Locate the cell with the specified text and output its (X, Y) center coordinate. 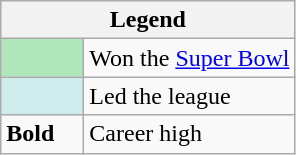
Bold (42, 134)
Legend (148, 20)
Career high (190, 134)
Won the Super Bowl (190, 58)
Led the league (190, 96)
